Pinpoint the cell where the given text exists, returning its (X, Y) midpoint coordinate. 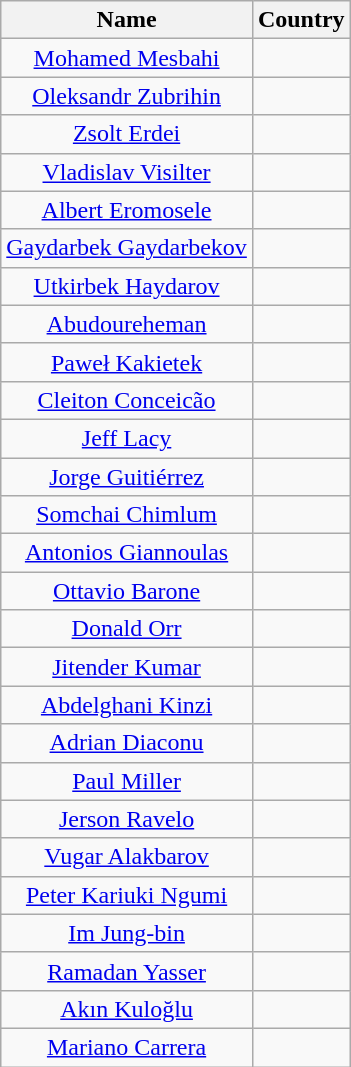
Oleksandr Zubrihin (127, 96)
Donald Orr (127, 629)
Vladislav Visilter (127, 172)
Jeff Lacy (127, 438)
Cleiton Conceicão (127, 400)
Peter Kariuki Ngumi (127, 895)
Mohamed Mesbahi (127, 58)
Antonios Giannoulas (127, 553)
Zsolt Erdei (127, 134)
Ramadan Yasser (127, 971)
Utkirbek Haydarov (127, 286)
Jorge Guitiérrez (127, 477)
Gaydarbek Gaydarbekov (127, 248)
Somchai Chimlum (127, 515)
Albert Eromosele (127, 210)
Akın Kuloğlu (127, 1009)
Vugar Alakbarov (127, 857)
Paul Miller (127, 781)
Im Jung-bin (127, 933)
Mariano Carrera (127, 1047)
Paweł Kakietek (127, 362)
Abdelghani Kinzi (127, 705)
Jerson Ravelo (127, 819)
Name (127, 20)
Jitender Kumar (127, 667)
Abudoureheman (127, 324)
Adrian Diaconu (127, 743)
Country (301, 20)
Ottavio Barone (127, 591)
